Determine the [X, Y] coordinate at the center of the cell enclosing the given text.  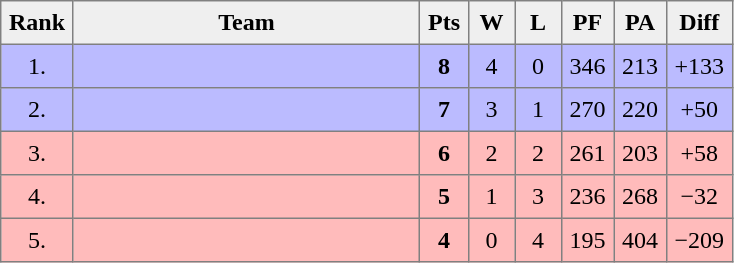
7 [444, 110]
Rank [38, 23]
268 [640, 197]
W [491, 23]
3. [38, 153]
PF [587, 23]
346 [587, 66]
5. [38, 240]
8 [444, 66]
PA [640, 23]
+133 [699, 66]
Team [246, 23]
+58 [699, 153]
−209 [699, 240]
+50 [699, 110]
213 [640, 66]
195 [587, 240]
Diff [699, 23]
1. [38, 66]
Pts [444, 23]
261 [587, 153]
236 [587, 197]
−32 [699, 197]
2. [38, 110]
270 [587, 110]
6 [444, 153]
203 [640, 153]
220 [640, 110]
5 [444, 197]
L [538, 23]
4. [38, 197]
404 [640, 240]
